For the text-containing cell, return its midpoint in (X, Y) coordinate format. 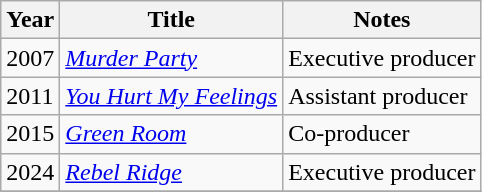
Year (30, 20)
2015 (30, 134)
You Hurt My Feelings (172, 96)
Rebel Ridge (172, 172)
Murder Party (172, 58)
Co-producer (382, 134)
2011 (30, 96)
Title (172, 20)
2024 (30, 172)
Green Room (172, 134)
2007 (30, 58)
Assistant producer (382, 96)
Notes (382, 20)
